Pinpoint the cell where the given text exists, returning its (X, Y) midpoint coordinate. 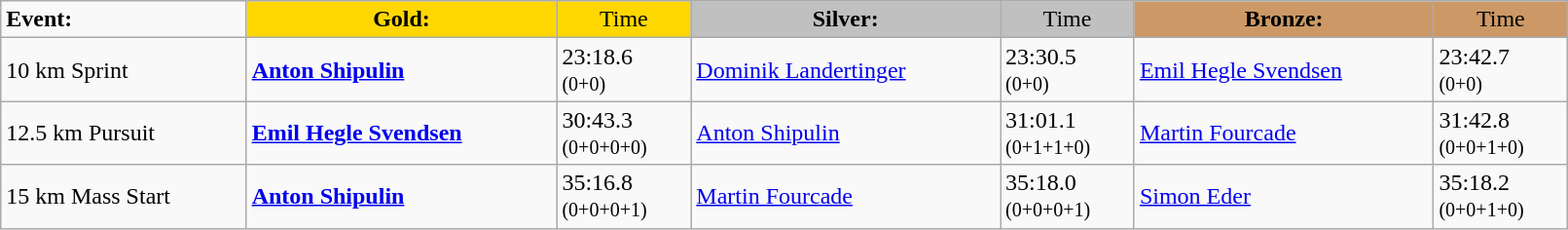
15 km Mass Start (124, 197)
12.5 km Pursuit (124, 133)
31:01.1(0+1+1+0) (1068, 133)
35:16.8(0+0+0+1) (624, 197)
Dominik Landertinger (846, 70)
Silver: (846, 19)
23:18.6(0+0) (624, 70)
35:18.2(0+0+1+0) (1501, 197)
23:30.5(0+0) (1068, 70)
Gold: (401, 19)
31:42.8(0+0+1+0) (1501, 133)
23:42.7(0+0) (1501, 70)
Bronze: (1284, 19)
Simon Eder (1284, 197)
Event: (124, 19)
10 km Sprint (124, 70)
30:43.3(0+0+0+0) (624, 133)
35:18.0(0+0+0+1) (1068, 197)
